Extract the [X, Y] coordinate from the center of the cell holding the provided text.  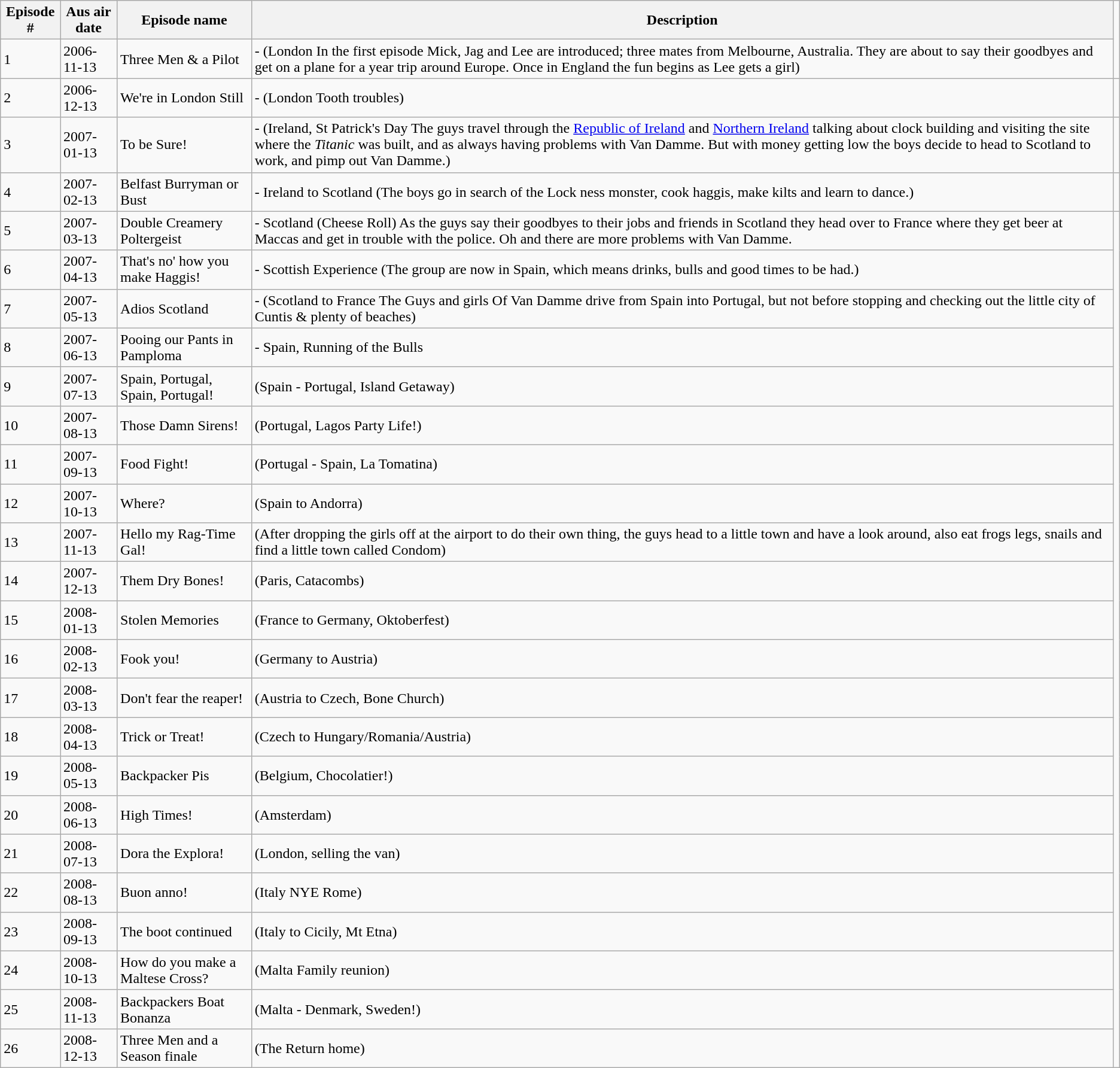
2008-07-13 [89, 853]
2007-04-13 [89, 269]
(Italy NYE Rome) [682, 893]
2008-03-13 [89, 698]
Food Fight! [184, 464]
7 [31, 309]
2007-07-13 [89, 387]
Pooing our Pants in Pamploma [184, 347]
Belfast Burryman or Bust [184, 191]
(Malta - Denmark, Sweden!) [682, 1009]
- Ireland to Scotland (The boys go in search of the Lock ness monster, cook haggis, make kilts and learn to dance.) [682, 191]
Don't fear the reaper! [184, 698]
Hello my Rag-Time Gal! [184, 542]
2007-09-13 [89, 464]
2008-10-13 [89, 970]
Backpacker Pis [184, 775]
3 [31, 145]
2008-09-13 [89, 931]
Spain, Portugal, Spain, Portugal! [184, 387]
2007-01-13 [89, 145]
Backpackers Boat Bonanza [184, 1009]
Aus air date [89, 20]
(Spain to Andorra) [682, 503]
We're in London Still [184, 98]
(Belgium, Chocolatier!) [682, 775]
2008-08-13 [89, 893]
Where? [184, 503]
14 [31, 582]
Them Dry Bones! [184, 582]
Dora the Explora! [184, 853]
- (London Tooth troubles) [682, 98]
2007-06-13 [89, 347]
2007-03-13 [89, 231]
2008-01-13 [89, 620]
19 [31, 775]
2 [31, 98]
2007-10-13 [89, 503]
(Czech to Hungary/Romania/Austria) [682, 737]
Fook you! [184, 659]
(Amsterdam) [682, 815]
5 [31, 231]
The boot continued [184, 931]
- Scottish Experience (The group are now in Spain, which means drinks, bulls and good times to be had.) [682, 269]
Those Damn Sirens! [184, 425]
Adios Scotland [184, 309]
1 [31, 59]
2007-12-13 [89, 582]
23 [31, 931]
Episode name [184, 20]
18 [31, 737]
Episode # [31, 20]
2006-11-13 [89, 59]
2007-05-13 [89, 309]
17 [31, 698]
2008-11-13 [89, 1009]
21 [31, 853]
Description [682, 20]
Trick or Treat! [184, 737]
Three Men & a Pilot [184, 59]
(Paris, Catacombs) [682, 582]
(Portugal - Spain, La Tomatina) [682, 464]
2008-05-13 [89, 775]
26 [31, 1048]
2007-08-13 [89, 425]
2007-02-13 [89, 191]
That's no' how you make Haggis! [184, 269]
Buon anno! [184, 893]
6 [31, 269]
(France to Germany, Oktoberfest) [682, 620]
(Germany to Austria) [682, 659]
(Portugal, Lagos Party Life!) [682, 425]
2008-12-13 [89, 1048]
Stolen Memories [184, 620]
2008-02-13 [89, 659]
(Italy to Cicily, Mt Etna) [682, 931]
Three Men and a Season finale [184, 1048]
4 [31, 191]
(The Return home) [682, 1048]
11 [31, 464]
8 [31, 347]
9 [31, 387]
(Malta Family reunion) [682, 970]
2008-06-13 [89, 815]
16 [31, 659]
25 [31, 1009]
10 [31, 425]
(Spain - Portugal, Island Getaway) [682, 387]
To be Sure! [184, 145]
2008-04-13 [89, 737]
13 [31, 542]
2006-12-13 [89, 98]
12 [31, 503]
(London, selling the van) [682, 853]
High Times! [184, 815]
15 [31, 620]
(Austria to Czech, Bone Church) [682, 698]
2007-11-13 [89, 542]
22 [31, 893]
- Spain, Running of the Bulls [682, 347]
24 [31, 970]
How do you make a Maltese Cross? [184, 970]
20 [31, 815]
Double Creamery Poltergeist [184, 231]
